Search for the cell housing the specified text and yield its (X, Y) center coordinate. 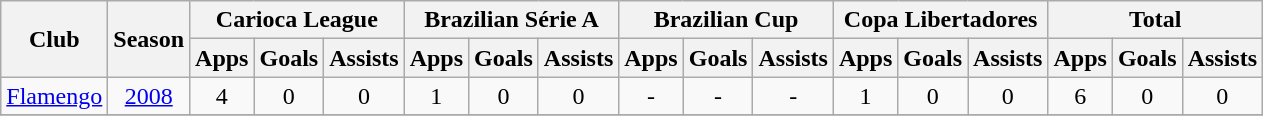
6 (1080, 96)
Season (149, 39)
Flamengo (54, 96)
4 (222, 96)
Carioca League (298, 20)
Brazilian Cup (726, 20)
Copa Libertadores (940, 20)
Total (1156, 20)
Brazilian Série A (512, 20)
Club (54, 39)
2008 (149, 96)
